Provide the [X, Y] coordinate of the cell's center where the given text is located.  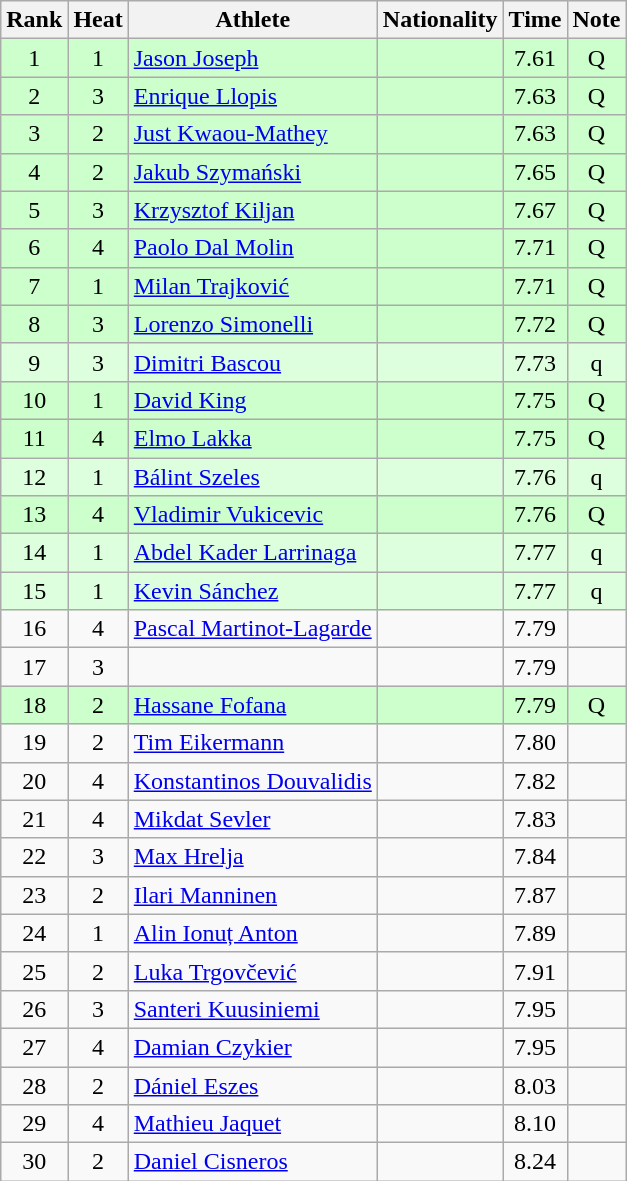
7.82 [535, 781]
7.61 [535, 58]
7.91 [535, 971]
Krzysztof Kiljan [252, 210]
10 [34, 400]
Mathieu Jaquet [252, 1124]
Enrique Llopis [252, 96]
22 [34, 857]
David King [252, 400]
Mikdat Sevler [252, 819]
12 [34, 477]
Damian Czykier [252, 1047]
26 [34, 1009]
Nationality [440, 20]
29 [34, 1124]
Vladimir Vukicevic [252, 515]
18 [34, 705]
8.24 [535, 1162]
25 [34, 971]
Heat [98, 20]
7.87 [535, 895]
13 [34, 515]
Lorenzo Simonelli [252, 324]
Max Hrelja [252, 857]
6 [34, 248]
Jason Joseph [252, 58]
9 [34, 362]
8.10 [535, 1124]
7.89 [535, 933]
Kevin Sánchez [252, 591]
Paolo Dal Molin [252, 248]
Dániel Eszes [252, 1085]
14 [34, 553]
Tim Eikermann [252, 743]
Ilari Manninen [252, 895]
Time [535, 20]
7.73 [535, 362]
Milan Trajković [252, 286]
7.65 [535, 172]
Alin Ionuț Anton [252, 933]
15 [34, 591]
7 [34, 286]
24 [34, 933]
Pascal Martinot-Lagarde [252, 629]
19 [34, 743]
27 [34, 1047]
Elmo Lakka [252, 438]
21 [34, 819]
8 [34, 324]
7.80 [535, 743]
7.84 [535, 857]
7.72 [535, 324]
Rank [34, 20]
30 [34, 1162]
Note [596, 20]
Bálint Szeles [252, 477]
23 [34, 895]
Abdel Kader Larrinaga [252, 553]
Hassane Fofana [252, 705]
16 [34, 629]
17 [34, 667]
28 [34, 1085]
11 [34, 438]
Luka Trgovčević [252, 971]
Daniel Cisneros [252, 1162]
5 [34, 210]
20 [34, 781]
Santeri Kuusiniemi [252, 1009]
8.03 [535, 1085]
Dimitri Bascou [252, 362]
Konstantinos Douvalidis [252, 781]
7.67 [535, 210]
Jakub Szymański [252, 172]
7.83 [535, 819]
Athlete [252, 20]
Just Kwaou-Mathey [252, 134]
